Identify which cell holds the provided text, then report its [X, Y] central coordinate. 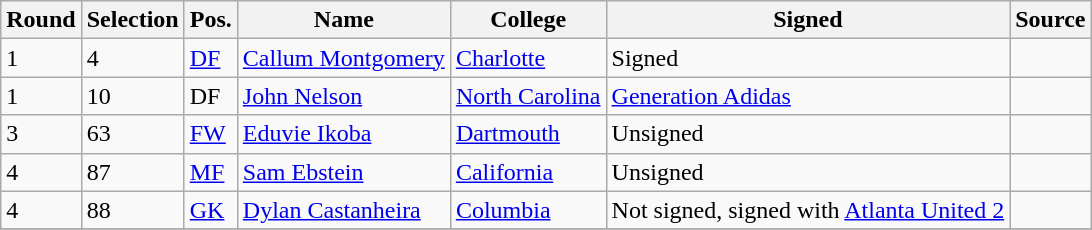
Dartmouth [528, 134]
Pos. [210, 20]
Round [41, 20]
Name [344, 20]
Callum Montgomery [344, 58]
GK [210, 210]
North Carolina [528, 96]
Dylan Castanheira [344, 210]
Source [1050, 20]
John Nelson [344, 96]
Generation Adidas [808, 96]
87 [132, 172]
Charlotte [528, 58]
88 [132, 210]
MF [210, 172]
California [528, 172]
63 [132, 134]
Sam Ebstein [344, 172]
Eduvie Ikoba [344, 134]
College [528, 20]
FW [210, 134]
Selection [132, 20]
Not signed, signed with Atlanta United 2 [808, 210]
10 [132, 96]
3 [41, 134]
Columbia [528, 210]
